Pinpoint the cell where the given text exists, returning its [X, Y] midpoint coordinate. 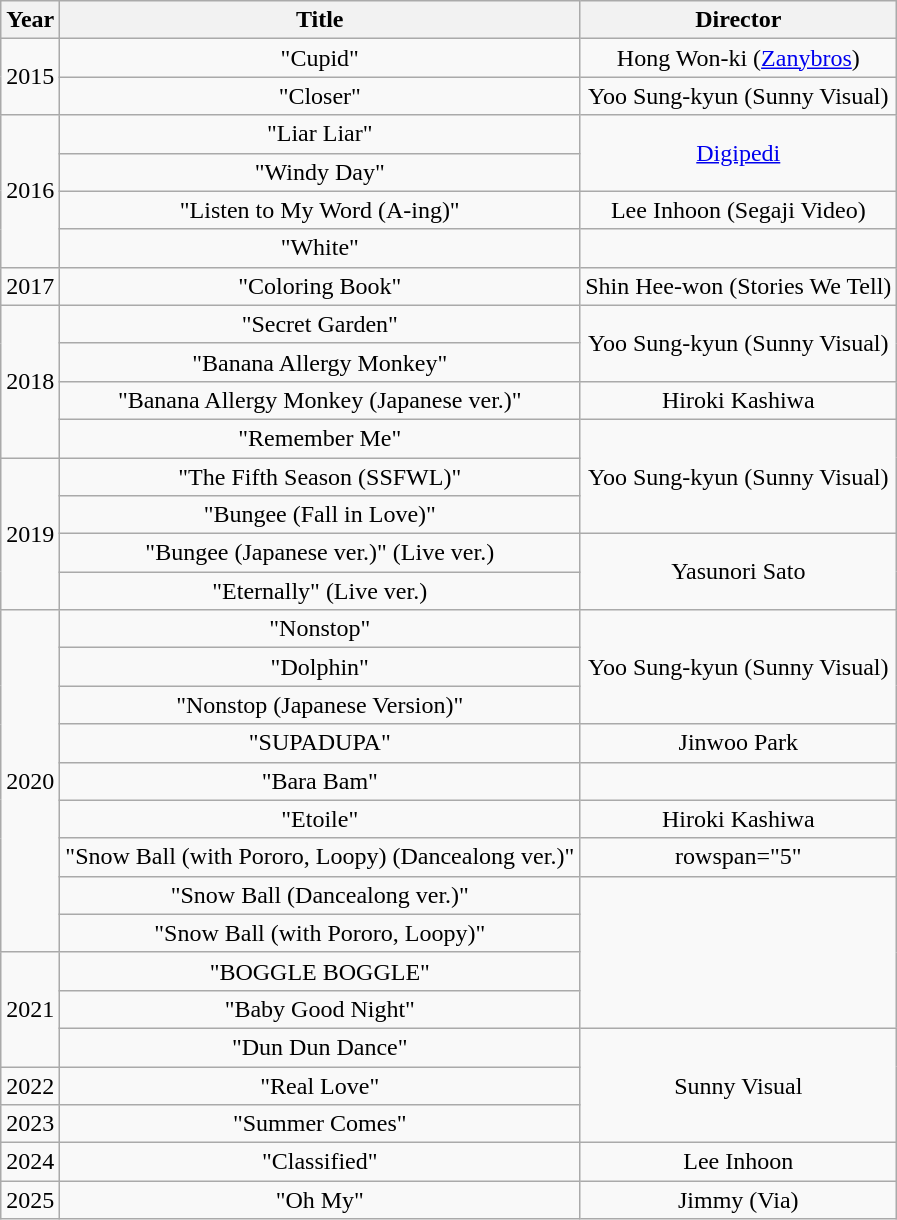
"White" [320, 248]
"SUPADUPA" [320, 743]
"Windy Day" [320, 172]
"Dolphin" [320, 667]
Digipedi [738, 153]
"Liar Liar" [320, 134]
"Cupid" [320, 58]
"Remember Me" [320, 438]
"Nonstop (Japanese Version)" [320, 705]
Year [30, 20]
"Dun Dun Dance" [320, 1047]
2017 [30, 286]
Shin Hee-won (Stories We Tell) [738, 286]
"Banana Allergy Monkey" [320, 362]
"Etoile" [320, 819]
"Bungee (Japanese ver.)" (Live ver.) [320, 553]
"Eternally" (Live ver.) [320, 591]
"Bungee (Fall in Love)" [320, 515]
Yasunori Sato [738, 572]
2016 [30, 191]
"BOGGLE BOGGLE" [320, 971]
Jinwoo Park [738, 743]
"Closer" [320, 96]
Lee Inhoon (Segaji Video) [738, 210]
Title [320, 20]
"Bara Bam" [320, 781]
Lee Inhoon [738, 1162]
"Summer Comes" [320, 1124]
2019 [30, 534]
Jimmy (Via) [738, 1200]
Director [738, 20]
"Snow Ball (Dancealong ver.)" [320, 895]
2023 [30, 1124]
"Baby Good Night" [320, 1009]
2018 [30, 381]
"Banana Allergy Monkey (Japanese ver.)" [320, 400]
"Classified" [320, 1162]
2021 [30, 1009]
"Nonstop" [320, 629]
rowspan="5" [738, 857]
"The Fifth Season (SSFWL)" [320, 477]
"Snow Ball (with Pororo, Loopy) (Dancealong ver.)" [320, 857]
2015 [30, 77]
2025 [30, 1200]
"Oh My" [320, 1200]
Hong Won-ki (Zanybros) [738, 58]
"Secret Garden" [320, 324]
"Coloring Book" [320, 286]
2024 [30, 1162]
"Listen to My Word (A-ing)" [320, 210]
"Real Love" [320, 1085]
"Snow Ball (with Pororo, Loopy)" [320, 933]
Sunny Visual [738, 1085]
2022 [30, 1085]
2020 [30, 782]
